Return (x, y) of the center of cell containing provided text 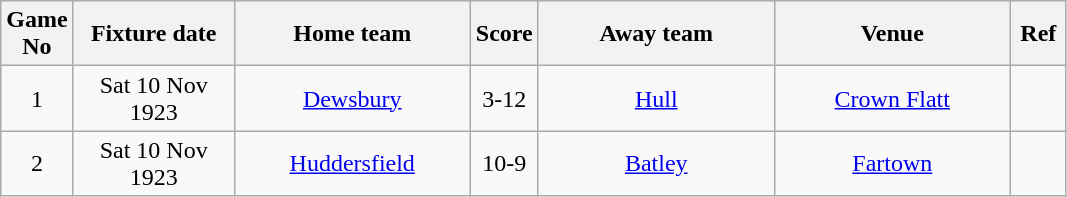
2 (37, 164)
Fixture date (154, 34)
Batley (656, 164)
1 (37, 98)
Score (504, 34)
10-9 (504, 164)
Ref (1038, 34)
Dewsbury (352, 98)
Fartown (892, 164)
Venue (892, 34)
Home team (352, 34)
Game No (37, 34)
Hull (656, 98)
3-12 (504, 98)
Huddersfield (352, 164)
Away team (656, 34)
Crown Flatt (892, 98)
